Extract the (X, Y) coordinate from the center of the cell holding the provided text.  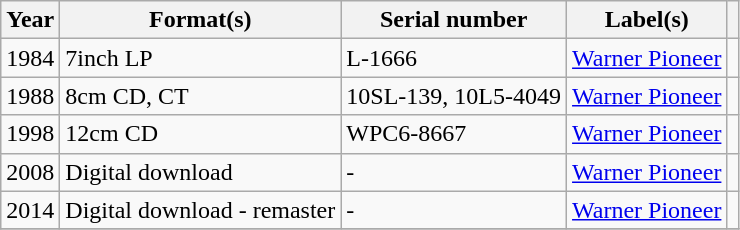
2008 (30, 172)
Year (30, 20)
WPC6-8667 (454, 134)
2014 (30, 210)
12cm CD (200, 134)
1984 (30, 58)
10SL-139, 10L5-4049 (454, 96)
L-1666 (454, 58)
Digital download - remaster (200, 210)
1998 (30, 134)
8cm CD, CT (200, 96)
7inch LP (200, 58)
Label(s) (647, 20)
1988 (30, 96)
Format(s) (200, 20)
Digital download (200, 172)
Serial number (454, 20)
